Search for the cell housing the specified text and yield its (X, Y) center coordinate. 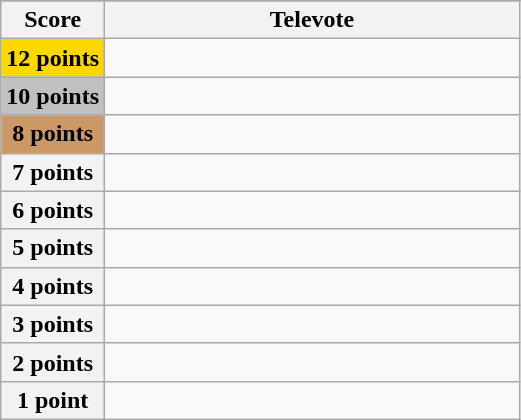
4 points (53, 286)
6 points (53, 210)
12 points (53, 58)
10 points (53, 96)
Televote (312, 20)
1 point (53, 400)
2 points (53, 362)
Score (53, 20)
5 points (53, 248)
3 points (53, 324)
8 points (53, 134)
7 points (53, 172)
